Capture the cell that displays the provided text and extract its [X, Y] central coordinate. 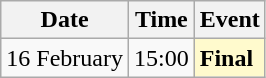
Event [230, 20]
Date [65, 20]
Time [161, 20]
15:00 [161, 58]
16 February [65, 58]
Final [230, 58]
